From the cell containing the given text, extract its center point as [x, y] coordinate. 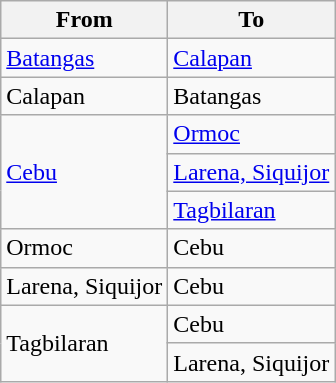
To [252, 20]
From [84, 20]
